Return [X, Y] of the center of cell containing provided text 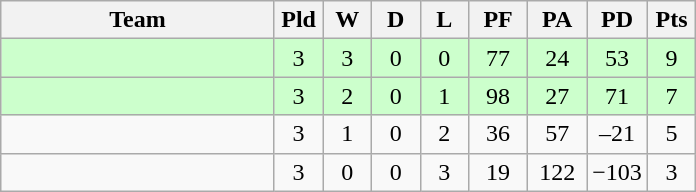
7 [672, 96]
PA [558, 20]
36 [498, 134]
71 [618, 96]
5 [672, 134]
24 [558, 58]
19 [498, 172]
57 [558, 134]
Pld [298, 20]
9 [672, 58]
L [444, 20]
27 [558, 96]
PD [618, 20]
−103 [618, 172]
–21 [618, 134]
98 [498, 96]
W [348, 20]
Team [138, 20]
77 [498, 58]
PF [498, 20]
D [396, 20]
122 [558, 172]
Pts [672, 20]
53 [618, 58]
